Provide the (X, Y) coordinate of the cell's center where the given text is located.  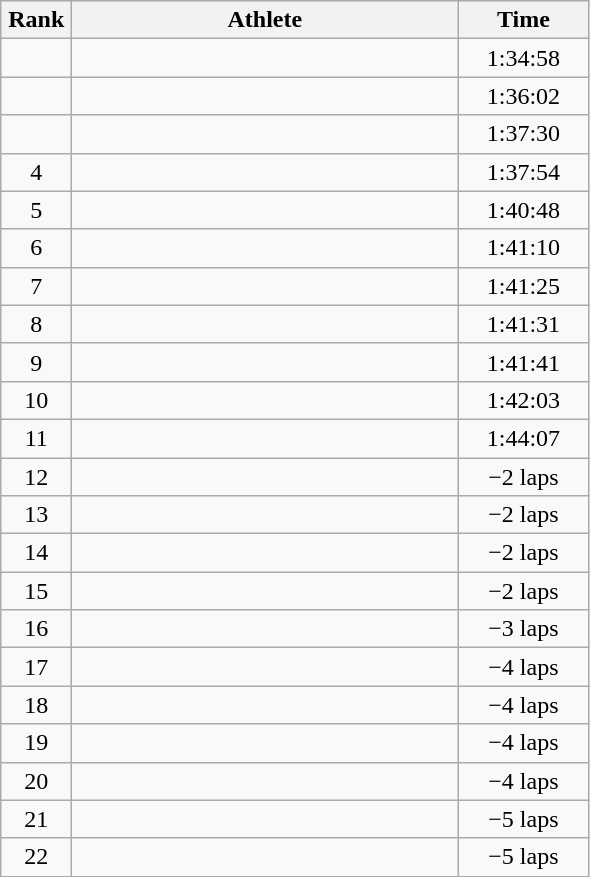
1:44:07 (524, 438)
15 (36, 591)
9 (36, 362)
7 (36, 286)
4 (36, 172)
12 (36, 477)
14 (36, 553)
1:37:54 (524, 172)
−3 laps (524, 629)
17 (36, 667)
16 (36, 629)
1:36:02 (524, 96)
21 (36, 819)
1:34:58 (524, 58)
13 (36, 515)
10 (36, 400)
1:41:41 (524, 362)
6 (36, 248)
8 (36, 324)
1:41:31 (524, 324)
1:40:48 (524, 210)
Athlete (265, 20)
20 (36, 781)
22 (36, 857)
Rank (36, 20)
18 (36, 705)
1:41:10 (524, 248)
1:42:03 (524, 400)
1:41:25 (524, 286)
11 (36, 438)
5 (36, 210)
Time (524, 20)
1:37:30 (524, 134)
19 (36, 743)
